For the text-containing cell, return its midpoint in [x, y] coordinate format. 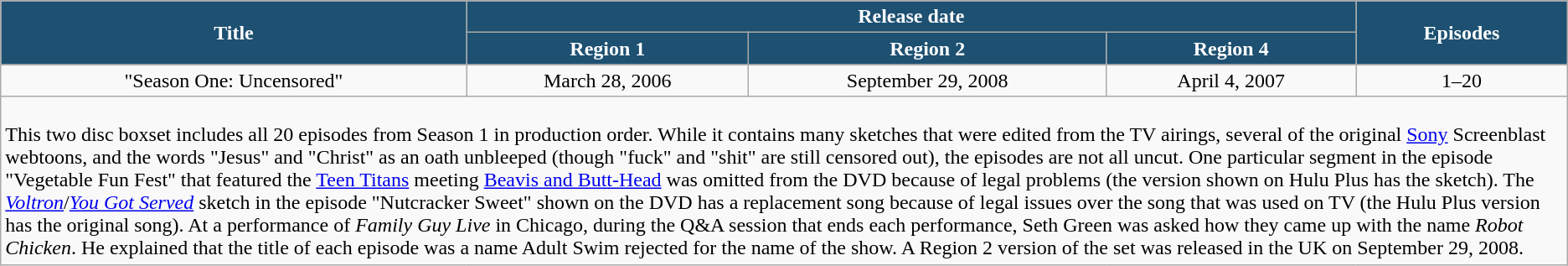
April 4, 2007 [1231, 81]
Title [234, 33]
"Season One: Uncensored" [234, 81]
Region 4 [1231, 49]
Episodes [1461, 33]
1–20 [1461, 81]
Region 1 [607, 49]
Release date [911, 17]
September 29, 2008 [926, 81]
Region 2 [926, 49]
March 28, 2006 [607, 81]
